Locate the cell with the specified text and output its [X, Y] center coordinate. 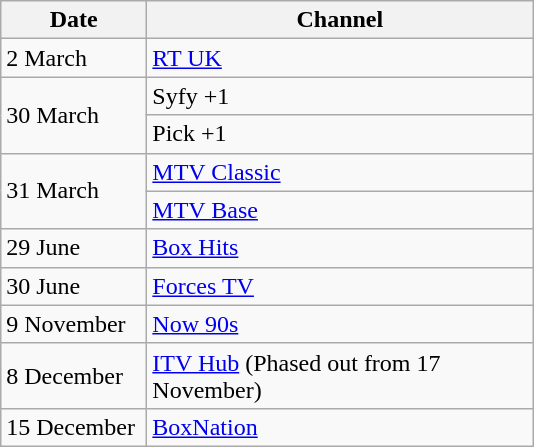
BoxNation [340, 427]
Forces TV [340, 286]
MTV Base [340, 210]
30 March [74, 115]
30 June [74, 286]
MTV Classic [340, 172]
Date [74, 20]
8 December [74, 376]
ITV Hub (Phased out from 17 November) [340, 376]
Box Hits [340, 248]
Channel [340, 20]
RT UK [340, 58]
2 March [74, 58]
Pick +1 [340, 134]
9 November [74, 324]
15 December [74, 427]
31 March [74, 191]
Now 90s [340, 324]
Syfy +1 [340, 96]
29 June [74, 248]
